Output the [x, y] coordinate of the center of the cell containing the given text.  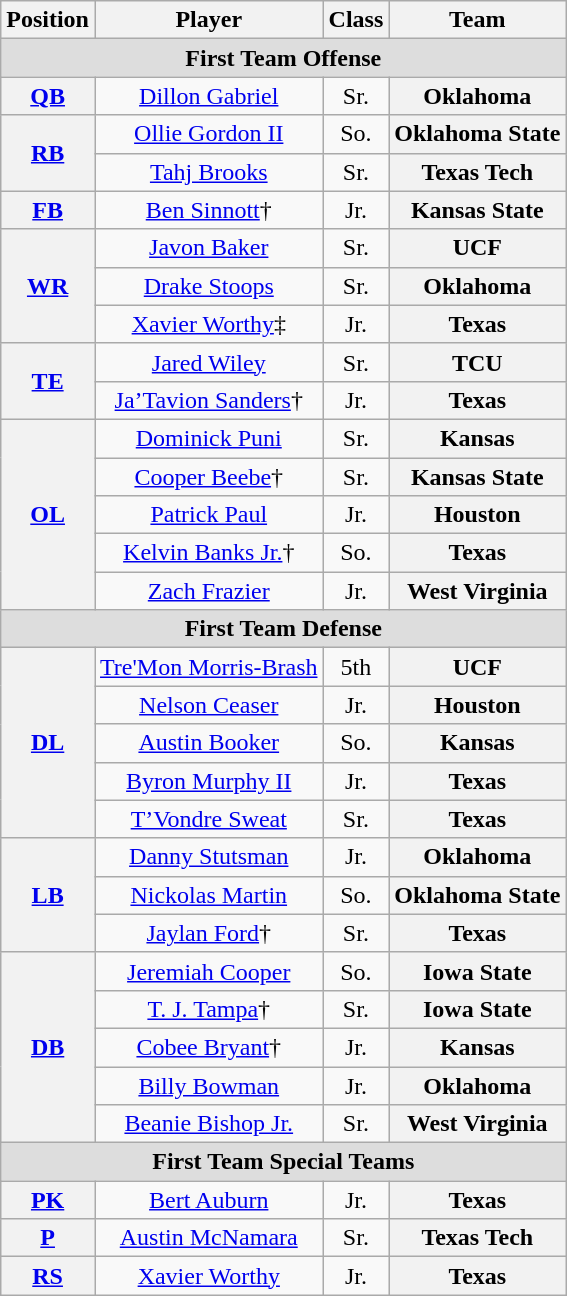
5th [356, 667]
Tre'Mon Morris-Brash [208, 667]
Beanie Bishop Jr. [208, 1124]
Cobee Bryant† [208, 1047]
Bert Auburn [208, 1200]
Team [478, 20]
RS [48, 1276]
TE [48, 381]
Tahj Brooks [208, 172]
Xavier Worthy‡ [208, 324]
First Team Special Teams [284, 1162]
PK [48, 1200]
Ollie Gordon II [208, 134]
TCU [478, 362]
Class [356, 20]
Dominick Puni [208, 438]
Billy Bowman [208, 1085]
RB [48, 153]
Drake Stoops [208, 286]
Patrick Paul [208, 515]
Byron Murphy II [208, 781]
Cooper Beebe† [208, 477]
FB [48, 210]
Nelson Ceaser [208, 705]
Position [48, 20]
Javon Baker [208, 248]
Jared Wiley [208, 362]
T. J. Tampa† [208, 1009]
DL [48, 743]
Ja’Tavion Sanders† [208, 400]
First Team Defense [284, 629]
Danny Stutsman [208, 857]
Kelvin Banks Jr.† [208, 553]
Jeremiah Cooper [208, 971]
Jaylan Ford† [208, 933]
Player [208, 20]
Ben Sinnott† [208, 210]
Dillon Gabriel [208, 96]
First Team Offense [284, 58]
LB [48, 895]
WR [48, 286]
P [48, 1238]
Zach Frazier [208, 591]
QB [48, 96]
Nickolas Martin [208, 895]
Austin McNamara [208, 1238]
OL [48, 514]
T’Vondre Sweat [208, 819]
DB [48, 1047]
Xavier Worthy [208, 1276]
Austin Booker [208, 743]
